Find where the given text appears and provide that cell's center as (X, Y) coordinate. 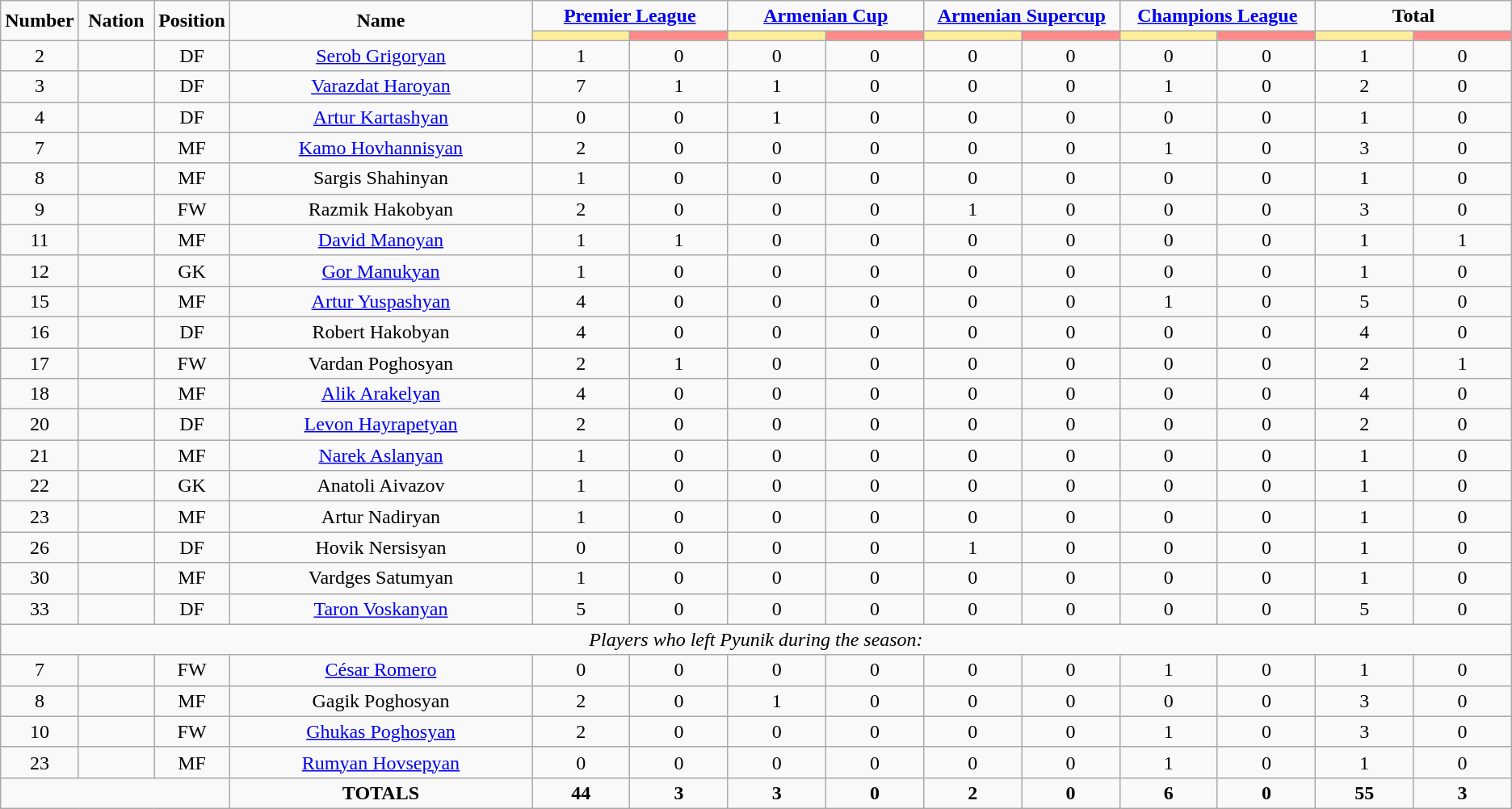
Artur Yuspashyan (380, 301)
Taron Voskanyan (380, 609)
Alik Arakelyan (380, 394)
6 (1168, 793)
11 (40, 240)
20 (40, 425)
Serob Grigoryan (380, 56)
44 (580, 793)
15 (40, 301)
Kamo Hovhannisyan (380, 148)
26 (40, 547)
Nation (116, 21)
Narek Aslanyan (380, 455)
55 (1365, 793)
Anatoli Aivazov (380, 486)
Levon Hayrapetyan (380, 425)
Premier League (630, 16)
Varazdat Haroyan (380, 86)
Vardges Satumyan (380, 578)
12 (40, 270)
16 (40, 332)
Gor Manukyan (380, 270)
Armenian Cup (825, 16)
33 (40, 609)
Razmik Hakobyan (380, 209)
17 (40, 363)
10 (40, 731)
Name (380, 21)
Position (192, 21)
Gagik Poghosyan (380, 701)
Sargis Shahinyan (380, 178)
Champions League (1218, 16)
30 (40, 578)
Players who left Pyunik during the season: (756, 639)
Hovik Nersisyan (380, 547)
9 (40, 209)
Artur Nadiryan (380, 517)
Armenian Supercup (1023, 16)
César Romero (380, 670)
Ghukas Poghosyan (380, 731)
Rumyan Hovsepyan (380, 762)
Vardan Poghosyan (380, 363)
TOTALS (380, 793)
Robert Hakobyan (380, 332)
Artur Kartashyan (380, 117)
Total (1413, 16)
22 (40, 486)
Number (40, 21)
18 (40, 394)
21 (40, 455)
David Manoyan (380, 240)
